For the text-containing cell, return its midpoint in [X, Y] coordinate format. 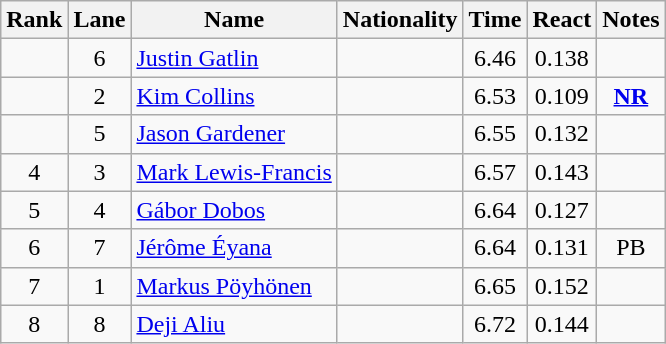
Jason Gardener [234, 134]
Deji Aliu [234, 324]
6.55 [495, 134]
0.109 [562, 96]
6.57 [495, 172]
0.138 [562, 58]
Gábor Dobos [234, 210]
0.132 [562, 134]
Mark Lewis-Francis [234, 172]
0.131 [562, 248]
6.72 [495, 324]
Justin Gatlin [234, 58]
NR [631, 96]
0.152 [562, 286]
Lane [100, 20]
Jérôme Éyana [234, 248]
Markus Pöyhönen [234, 286]
6.53 [495, 96]
0.143 [562, 172]
2 [100, 96]
Time [495, 20]
Nationality [400, 20]
React [562, 20]
6.65 [495, 286]
3 [100, 172]
Notes [631, 20]
Rank [34, 20]
Name [234, 20]
6.46 [495, 58]
0.144 [562, 324]
PB [631, 248]
Kim Collins [234, 96]
0.127 [562, 210]
1 [100, 286]
